Scan for the cell matching the given text and deliver its (X, Y) coordinate at center. 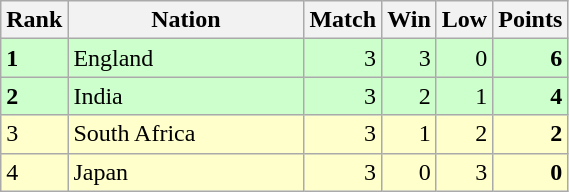
Rank (34, 20)
Points (530, 20)
Low (464, 20)
Japan (186, 172)
Win (410, 20)
England (186, 58)
South Africa (186, 134)
Match (343, 20)
6 (530, 58)
Nation (186, 20)
India (186, 96)
